Determine the [x, y] coordinate at the center of the cell enclosing the given text.  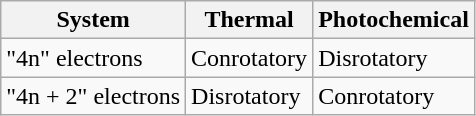
Photochemical [394, 20]
System [94, 20]
Thermal [250, 20]
"4n + 2" electrons [94, 96]
"4n" electrons [94, 58]
